Return the (x, y) coordinate for the center point of the cell that contains the specified text.  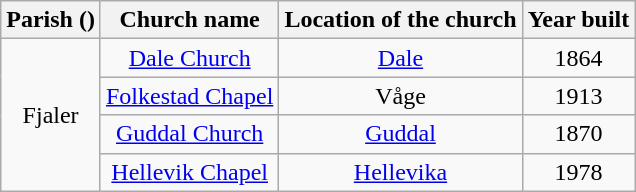
Location of the church (400, 20)
1978 (578, 172)
Guddal (400, 134)
Fjaler (51, 115)
Parish () (51, 20)
1913 (578, 96)
Dale Church (189, 58)
Hellevik Chapel (189, 172)
Våge (400, 96)
Church name (189, 20)
Dale (400, 58)
Year built (578, 20)
Guddal Church (189, 134)
Folkestad Chapel (189, 96)
1870 (578, 134)
1864 (578, 58)
Hellevika (400, 172)
